Search for the cell housing the specified text and yield its [X, Y] center coordinate. 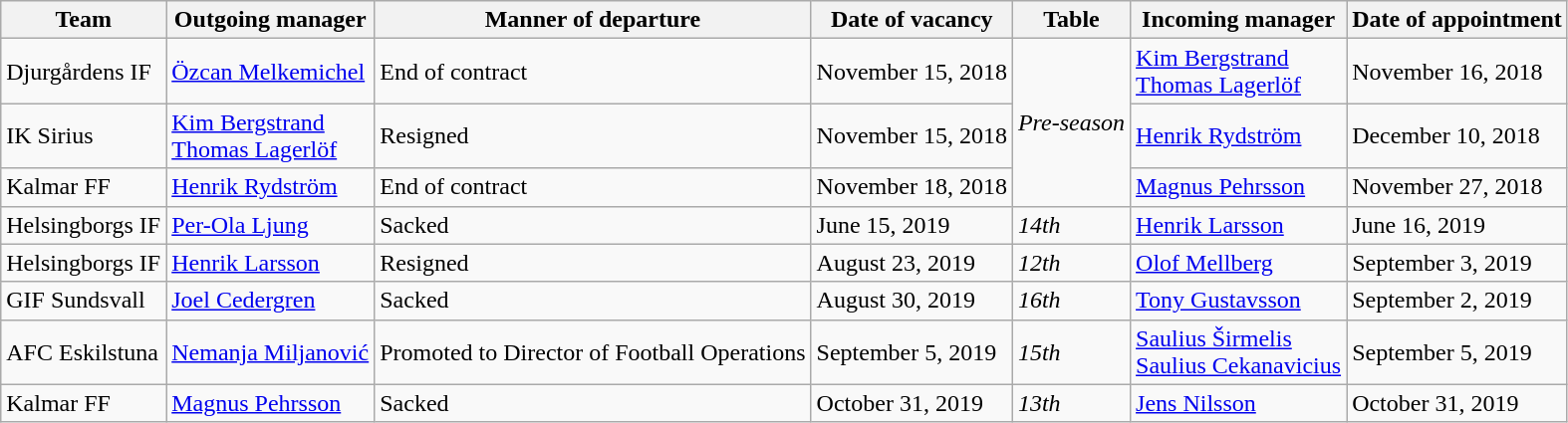
Olof Mellberg [1239, 263]
Date of appointment [1457, 20]
AFC Eskilstuna [84, 352]
Özcan Melkemichel [271, 72]
November 16, 2018 [1457, 72]
12th [1071, 263]
Djurgårdens IF [84, 72]
Jens Nilsson [1239, 403]
15th [1071, 352]
September 3, 2019 [1457, 263]
Team [84, 20]
16th [1071, 301]
June 15, 2019 [912, 225]
Outgoing manager [271, 20]
Nemanja Miljanović [271, 352]
GIF Sundsvall [84, 301]
November 18, 2018 [912, 187]
September 2, 2019 [1457, 301]
Tony Gustavsson [1239, 301]
13th [1071, 403]
December 10, 2018 [1457, 135]
Manner of departure [593, 20]
Incoming manager [1239, 20]
Joel Cedergren [271, 301]
Saulius Širmelis Saulius Cekanavicius [1239, 352]
Table [1071, 20]
August 23, 2019 [912, 263]
14th [1071, 225]
IK Sirius [84, 135]
Promoted to Director of Football Operations [593, 352]
Date of vacancy [912, 20]
November 27, 2018 [1457, 187]
Per-Ola Ljung [271, 225]
August 30, 2019 [912, 301]
June 16, 2019 [1457, 225]
Pre-season [1071, 122]
